Output the (X, Y) coordinate of the center of the cell containing the given text.  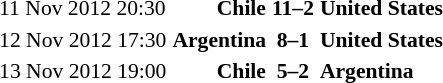
8–1 (292, 40)
Argentina (220, 40)
